Locate the cell with the specified text and output its [x, y] center coordinate. 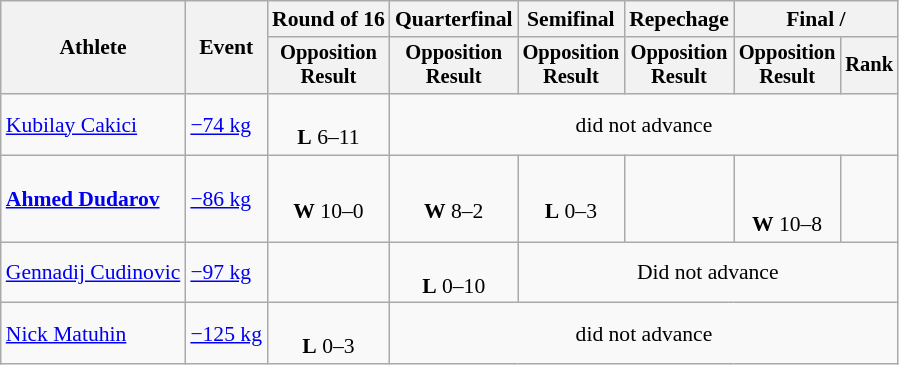
Repechage [679, 19]
−86 kg [226, 200]
W 10–0 [328, 200]
Rank [869, 66]
Quarterfinal [454, 19]
Ahmed Dudarov [94, 200]
Nick Matuhin [94, 334]
−74 kg [226, 124]
−97 kg [226, 272]
Athlete [94, 48]
W 8–2 [454, 200]
Did not advance [708, 272]
Semifinal [572, 19]
L 6–11 [328, 124]
−125 kg [226, 334]
Gennadij Cudinovic [94, 272]
L 0–10 [454, 272]
W 10–8 [788, 200]
Kubilay Cakici [94, 124]
Event [226, 48]
Final / [816, 19]
Round of 16 [328, 19]
